For the text-containing cell, return its midpoint in (X, Y) coordinate format. 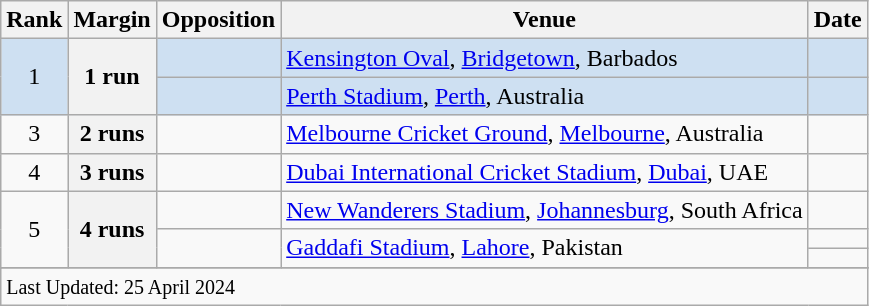
5 (34, 229)
Rank (34, 20)
Gaddafi Stadium, Lahore, Pakistan (545, 248)
Date (838, 20)
Venue (545, 20)
Melbourne Cricket Ground, Melbourne, Australia (545, 134)
Perth Stadium, Perth, Australia (545, 96)
Opposition (218, 20)
Dubai International Cricket Stadium, Dubai, UAE (545, 172)
1 (34, 77)
Kensington Oval, Bridgetown, Barbados (545, 58)
Last Updated: 25 April 2024 (434, 286)
Margin (112, 20)
4 (34, 172)
3 (34, 134)
3 runs (112, 172)
New Wanderers Stadium, Johannesburg, South Africa (545, 210)
1 run (112, 77)
2 runs (112, 134)
4 runs (112, 229)
